From the cell containing the given text, extract its center point as (X, Y) coordinate. 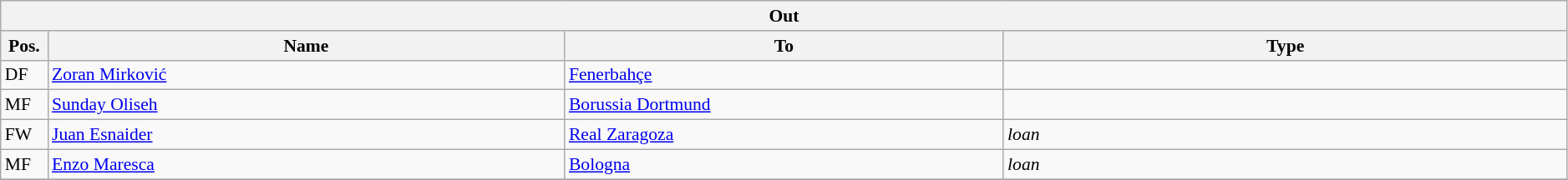
Juan Esnaider (306, 135)
Out (784, 16)
Enzo Maresca (306, 164)
Type (1285, 46)
Borussia Dortmund (784, 105)
Sunday Oliseh (306, 105)
DF (24, 75)
Pos. (24, 46)
Fenerbahçe (784, 75)
Zoran Mirković (306, 75)
Real Zaragoza (784, 135)
Bologna (784, 164)
To (784, 46)
Name (306, 46)
FW (24, 135)
